Locate the cell with the specified text and output its [X, Y] center coordinate. 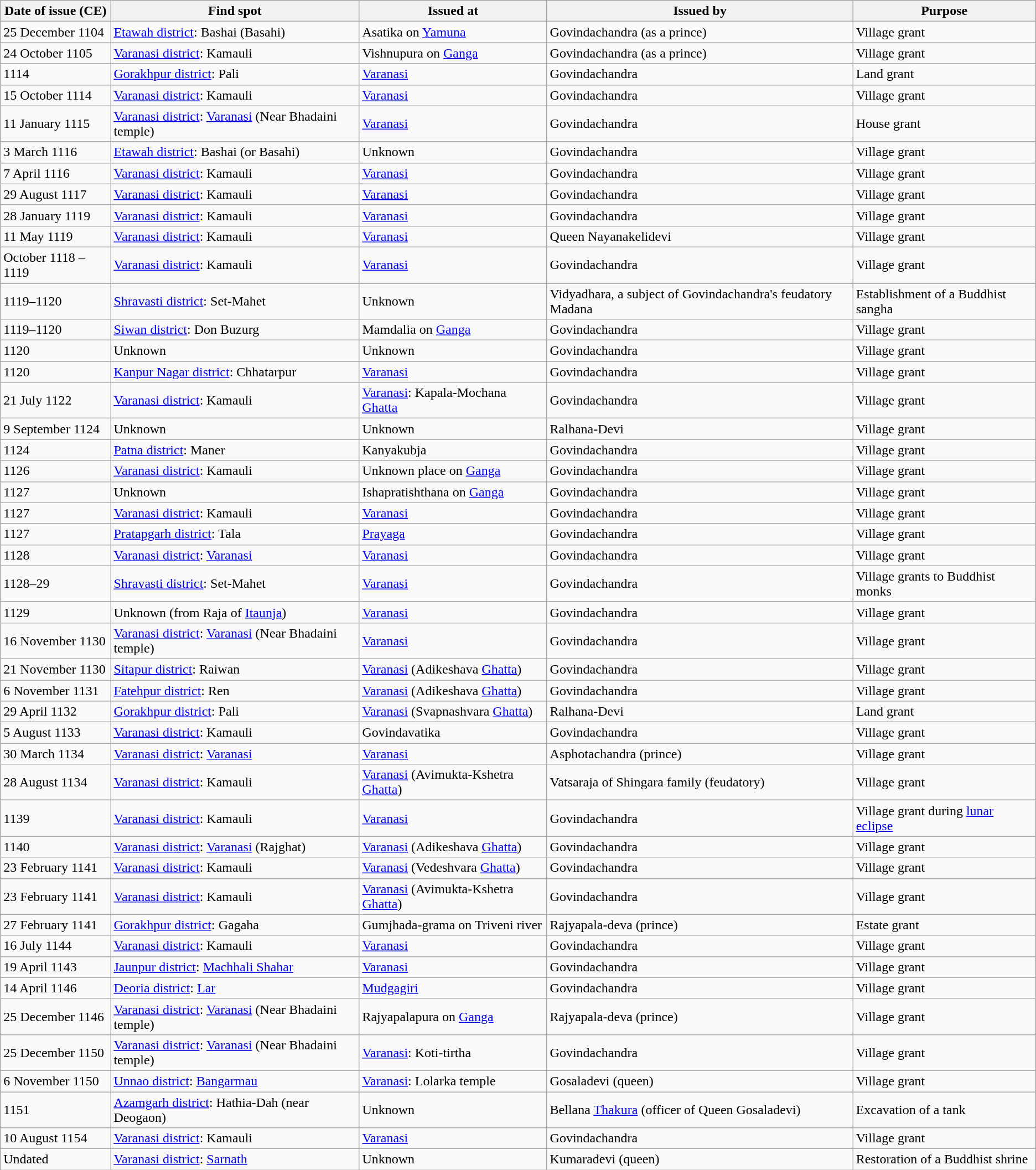
Fatehpur district: Ren [235, 690]
28 August 1134 [55, 783]
Varanasi: Kapala-Mochana Ghatta [453, 401]
1151 [55, 1109]
6 November 1131 [55, 690]
Issued by [700, 11]
Vishnupura on Ganga [453, 53]
Village grants to Buddhist monks [944, 583]
11 May 1119 [55, 236]
Govindavatika [453, 733]
Varanasi: Koti-tirtha [453, 1053]
Rajyapalapura on Ganga [453, 1016]
7 April 1116 [55, 173]
21 November 1130 [55, 669]
Sitapur district: Raiwan [235, 669]
Etawah district: Bashai (or Basahi) [235, 152]
19 April 1143 [55, 967]
Excavation of a tank [944, 1109]
October 1118 – 1119 [55, 265]
3 March 1116 [55, 152]
28 January 1119 [55, 215]
1140 [55, 847]
1126 [55, 471]
Find spot [235, 11]
Jaunpur district: Machhali Shahar [235, 967]
14 April 1146 [55, 988]
Deoria district: Lar [235, 988]
Undated [55, 1159]
Kumaradevi (queen) [700, 1159]
Varanasi (Vedeshvara Ghatta) [453, 868]
Varanasi (Svapnashvara Ghatta) [453, 712]
16 July 1144 [55, 946]
Azamgarh district: Hathia-Dah (near Deogaon) [235, 1109]
Date of issue (CE) [55, 11]
Queen Nayanakelidevi [700, 236]
Vidyadhara, a subject of Govindachandra's feudatory Madana [700, 301]
1129 [55, 612]
Unknown place on Ganga [453, 471]
Establishment of a Buddhist sangha [944, 301]
Kanyakubja [453, 450]
Gorakhpur district: Gagaha [235, 925]
1128–29 [55, 583]
Gosaladevi (queen) [700, 1081]
5 August 1133 [55, 733]
Varanasi district: Sarnath [235, 1159]
Prayaga [453, 534]
15 October 1114 [55, 95]
Village grant during lunar eclipse [944, 818]
24 October 1105 [55, 53]
11 January 1115 [55, 124]
21 July 1122 [55, 401]
Ishapratishthana on Ganga [453, 492]
25 December 1104 [55, 32]
Issued at [453, 11]
Varanasi district: Varanasi (Rajghat) [235, 847]
1124 [55, 450]
Mamdalia on Ganga [453, 330]
1139 [55, 818]
Unnao district: Bangarmau [235, 1081]
Purpose [944, 11]
16 November 1130 [55, 641]
29 August 1117 [55, 194]
Asphotachandra (prince) [700, 754]
27 February 1141 [55, 925]
6 November 1150 [55, 1081]
House grant [944, 124]
Pratapgarh district: Tala [235, 534]
Unknown (from Raja of Itaunja) [235, 612]
25 December 1150 [55, 1053]
Patna district: Maner [235, 450]
30 March 1134 [55, 754]
29 April 1132 [55, 712]
1114 [55, 74]
1128 [55, 555]
Varanasi: Lolarka temple [453, 1081]
Vatsaraja of Shingara family (feudatory) [700, 783]
10 August 1154 [55, 1138]
Bellana Thakura (officer of Queen Gosaladevi) [700, 1109]
Kanpur Nagar district: Chhatarpur [235, 372]
9 September 1124 [55, 429]
Estate grant [944, 925]
Restoration of a Buddhist shrine [944, 1159]
25 December 1146 [55, 1016]
Asatika on Yamuna [453, 32]
Gumjhada-grama on Triveni river [453, 925]
Etawah district: Bashai (Basahi) [235, 32]
Siwan district: Don Buzurg [235, 330]
Mudgagiri [453, 988]
